Pinpoint the cell where the given text exists, returning its (x, y) midpoint coordinate. 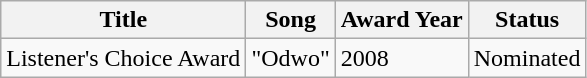
"Odwo" (290, 58)
Title (124, 20)
2008 (402, 58)
Nominated (527, 58)
Award Year (402, 20)
Song (290, 20)
Status (527, 20)
Listener's Choice Award (124, 58)
